From the cell containing the given text, extract its center point as [x, y] coordinate. 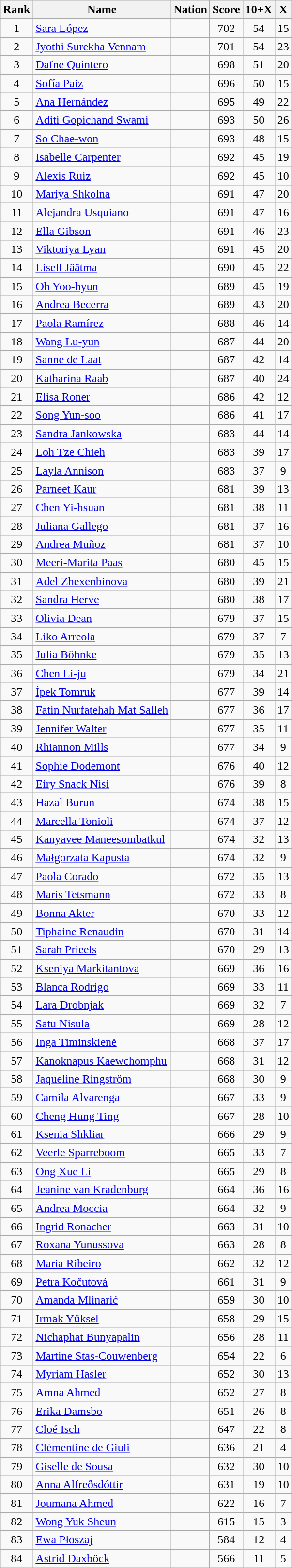
Rhiannon Mills [102, 747]
Nation [190, 10]
647 [226, 1429]
566 [226, 1558]
Ong Xue Li [102, 1171]
688 [226, 323]
Name [102, 10]
Kanyavee Maneesombatkul [102, 839]
701 [226, 47]
62 [16, 1153]
Aditi Gopichand Swami [102, 120]
Marcella Tonioli [102, 821]
52 [16, 968]
Anna Alfreðsdóttir [102, 1485]
65 [16, 1208]
615 [226, 1521]
İpek Tomruk [102, 692]
Oh Yoo-hyun [102, 286]
Roxana Yunussova [102, 1245]
81 [16, 1503]
Blanca Rodrigo [102, 987]
79 [16, 1466]
Sanne de Laat [102, 360]
695 [226, 102]
Bonna Akter [102, 913]
Hazal Burun [102, 802]
Song Yun-soo [102, 415]
78 [16, 1448]
696 [226, 83]
Sarah Prieels [102, 950]
25 [16, 470]
666 [226, 1134]
Layla Annison [102, 470]
Sofía Paiz [102, 83]
58 [16, 1079]
Sandra Herve [102, 600]
64 [16, 1190]
Meeri-Marita Paas [102, 563]
55 [16, 1024]
71 [16, 1319]
Mariya Shkolna [102, 194]
Wang Lu-yun [102, 342]
654 [226, 1355]
661 [226, 1282]
Alexis Ruiz [102, 175]
Petra Kočutová [102, 1282]
Maris Tetsmann [102, 895]
61 [16, 1134]
Jeanine van Kradenburg [102, 1190]
Fatin Nurfatehah Mat Salleh [102, 710]
Jennifer Walter [102, 729]
59 [16, 1097]
80 [16, 1485]
69 [16, 1282]
2 [16, 47]
Elisa Roner [102, 397]
53 [16, 987]
Juliana Gallego [102, 526]
Ewa Płoszaj [102, 1540]
1 [16, 28]
60 [16, 1116]
76 [16, 1411]
Chen Yi-hsuan [102, 507]
56 [16, 1042]
Kseniya Markitantova [102, 968]
10+X [259, 10]
Paola Ramírez [102, 323]
18 [16, 342]
Sara López [102, 28]
636 [226, 1448]
66 [16, 1226]
So Chae-won [102, 139]
662 [226, 1263]
72 [16, 1337]
Cloé Isch [102, 1429]
Katharina Raab [102, 378]
Wong Yuk Sheun [102, 1521]
Chen Li-ju [102, 673]
Olivia Dean [102, 618]
Maria Ribeiro [102, 1263]
Giselle de Sousa [102, 1466]
77 [16, 1429]
Erika Damsbo [102, 1411]
Julia Böhnke [102, 655]
Dafne Quintero [102, 65]
Kanoknapus Kaewchomphu [102, 1060]
Ksenia Shkliar [102, 1134]
Lara Drobnjak [102, 1005]
Myriam Hasler [102, 1374]
68 [16, 1263]
702 [226, 28]
Ingrid Ronacher [102, 1226]
Eiry Snack Nisi [102, 784]
Ella Gibson [102, 231]
84 [16, 1558]
Camila Alvarenga [102, 1097]
698 [226, 65]
631 [226, 1485]
74 [16, 1374]
Score [226, 10]
622 [226, 1503]
Lisell Jäätma [102, 268]
Astrid Daxböck [102, 1558]
Satu Nisula [102, 1024]
83 [16, 1540]
Adel Zhexenbinova [102, 581]
67 [16, 1245]
Andrea Moccia [102, 1208]
659 [226, 1300]
Jaqueline Ringström [102, 1079]
656 [226, 1337]
Inga Timinskienė [102, 1042]
Małgorzata Kapusta [102, 858]
Isabelle Carpenter [102, 157]
Andrea Becerra [102, 305]
75 [16, 1392]
Liko Arreola [102, 637]
Sophie Dodemont [102, 765]
Rank [16, 10]
690 [226, 268]
Ana Hernández [102, 102]
X [283, 10]
Loh Tze Chieh [102, 452]
Jyothi Surekha Vennam [102, 47]
Nichaphat Bunyapalin [102, 1337]
Clémentine de Giuli [102, 1448]
Cheng Hung Ting [102, 1116]
82 [16, 1521]
Parneet Kaur [102, 489]
Amna Ahmed [102, 1392]
Irmak Yüksel [102, 1319]
Viktoriya Lyan [102, 249]
632 [226, 1466]
Alejandra Usquiano [102, 212]
Veerle Sparreboom [102, 1153]
57 [16, 1060]
658 [226, 1319]
Sandra Jankowska [102, 434]
Tiphaine Renaudin [102, 931]
73 [16, 1355]
Joumana Ahmed [102, 1503]
584 [226, 1540]
63 [16, 1171]
70 [16, 1300]
Andrea Muñoz [102, 544]
651 [226, 1411]
Martine Stas-Couwenberg [102, 1355]
Amanda Mlinarić [102, 1300]
Paola Corado [102, 876]
